Detect which cell encompasses the target text, then output its [X, Y] center coordinate. 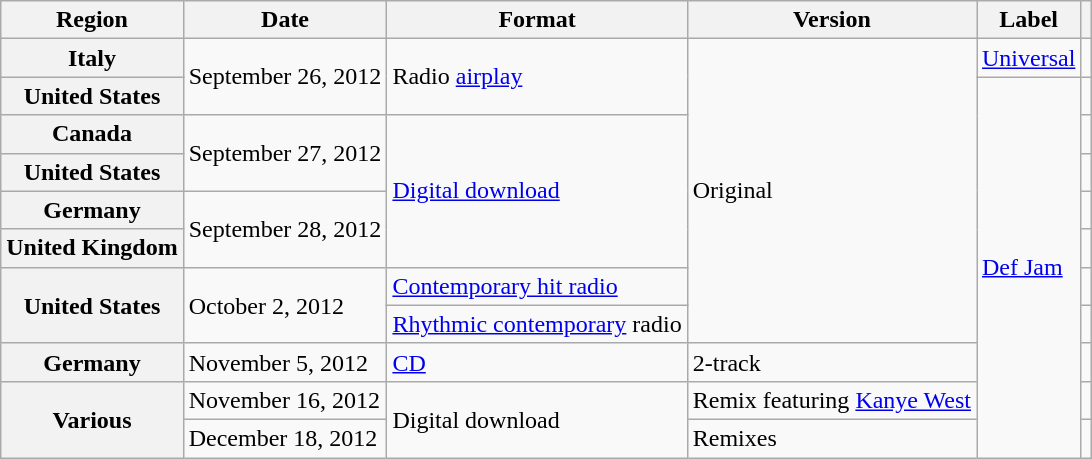
November 16, 2012 [285, 400]
Universal [1028, 58]
Canada [92, 134]
December 18, 2012 [285, 438]
United Kingdom [92, 248]
Version [832, 20]
Various [92, 419]
September 26, 2012 [285, 77]
November 5, 2012 [285, 362]
Region [92, 20]
Remix featuring Kanye West [832, 400]
2-track [832, 362]
Format [537, 20]
Def Jam [1028, 268]
Date [285, 20]
Rhythmic contemporary radio [537, 324]
September 27, 2012 [285, 153]
Original [832, 191]
Remixes [832, 438]
Contemporary hit radio [537, 286]
CD [537, 362]
Label [1028, 20]
September 28, 2012 [285, 229]
Radio airplay [537, 77]
October 2, 2012 [285, 305]
Italy [92, 58]
